Provide the [x, y] coordinate of the cell's center where the given text is located.  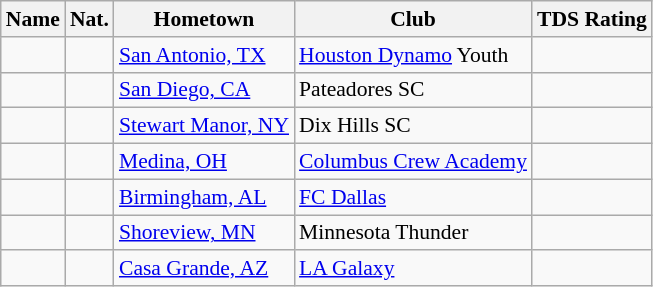
Name [33, 19]
Club [413, 19]
Shoreview, MN [204, 233]
Columbus Crew Academy [413, 162]
FC Dallas [413, 197]
TDS Rating [592, 19]
Birmingham, AL [204, 197]
Dix Hills SC [413, 126]
LA Galaxy [413, 269]
Houston Dynamo Youth [413, 55]
Medina, OH [204, 162]
Minnesota Thunder [413, 233]
Casa Grande, AZ [204, 269]
Nat. [90, 19]
Stewart Manor, NY [204, 126]
Pateadores SC [413, 90]
San Diego, CA [204, 90]
Hometown [204, 19]
San Antonio, TX [204, 55]
